Locate the cell with the specified text and output its (x, y) center coordinate. 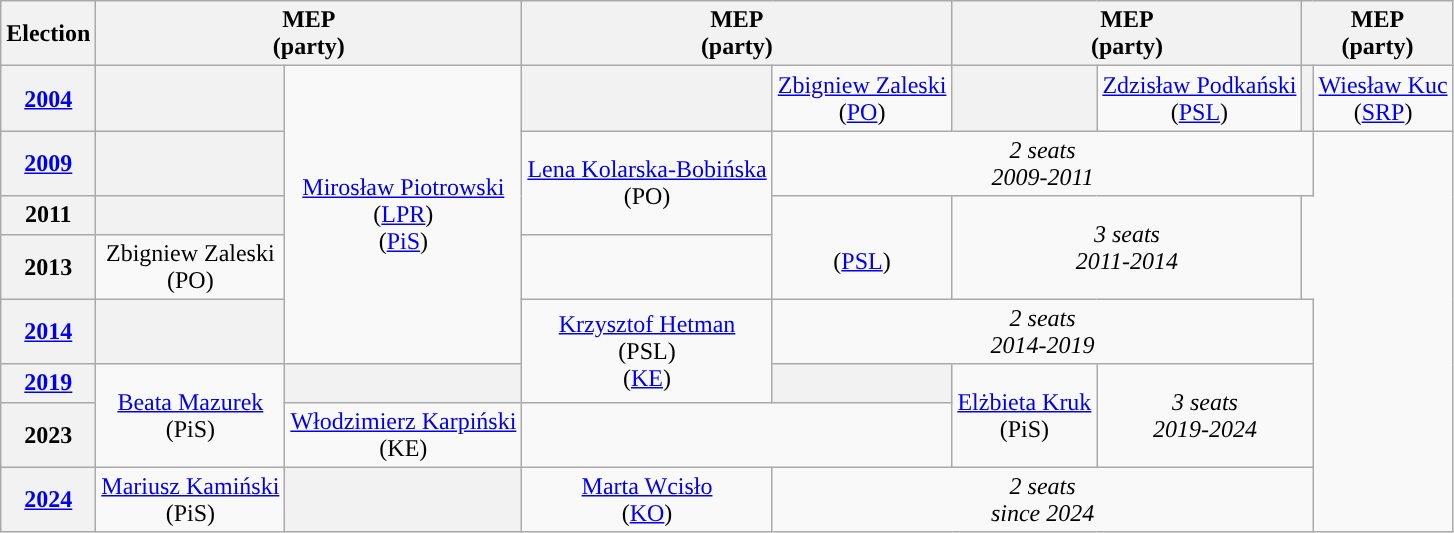
2011 (48, 215)
Elżbieta Kruk(PiS) (1024, 416)
2004 (48, 98)
2 seats2009-2011 (1042, 164)
3 seats2019-2024 (1205, 416)
2024 (48, 500)
2013 (48, 266)
Mariusz Kamiński(PiS) (190, 500)
2 seatssince 2024 (1042, 500)
Krzysztof Hetman(PSL)(KE) (647, 350)
3 seats2011-2014 (1127, 248)
2023 (48, 434)
Włodzimierz Karpiński(KE) (404, 434)
Lena Kolarska-Bobińska(PO) (647, 182)
2009 (48, 164)
Marta Wcisło(KO) (647, 500)
2 seats2014-2019 (1042, 332)
2014 (48, 332)
Election (48, 34)
2019 (48, 383)
Mirosław Piotrowski(LPR)(PiS) (404, 215)
Beata Mazurek(PiS) (190, 416)
(PSL) (862, 248)
Wiesław Kuc(SRP) (1383, 98)
Zdzisław Podkański(PSL) (1200, 98)
